Locate the cell with the specified text and output its (x, y) center coordinate. 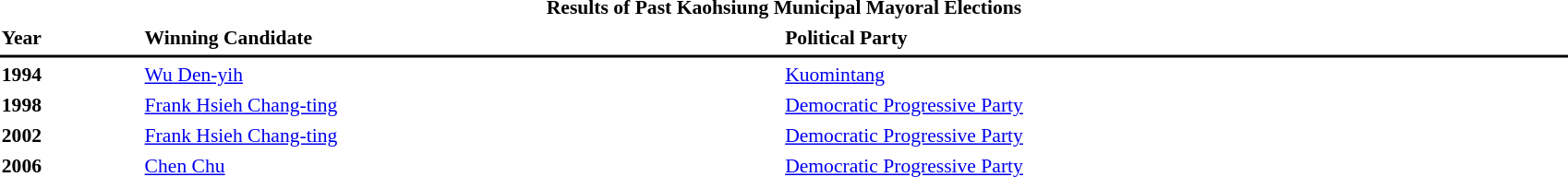
Year (69, 38)
Political Party (1176, 38)
Wu Den-yih (462, 75)
Winning Candidate (462, 38)
1994 (69, 75)
1998 (69, 105)
Kuomintang (1176, 75)
2002 (69, 136)
